Detect which cell encompasses the target text, then output its (X, Y) center coordinate. 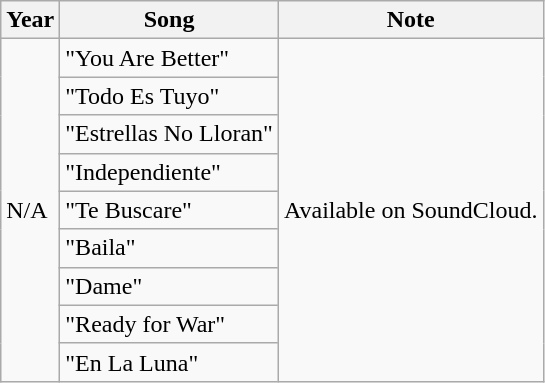
"Independiente" (170, 172)
"Dame" (170, 286)
Year (30, 20)
"You Are Better" (170, 58)
"Te Buscare" (170, 210)
"Ready for War" (170, 324)
Song (170, 20)
N/A (30, 210)
Available on SoundCloud. (410, 210)
"En La Luna" (170, 362)
"Baila" (170, 248)
Note (410, 20)
"Estrellas No Lloran" (170, 134)
"Todo Es Tuyo" (170, 96)
